Determine the (x, y) coordinate at the center of the cell enclosing the given text.  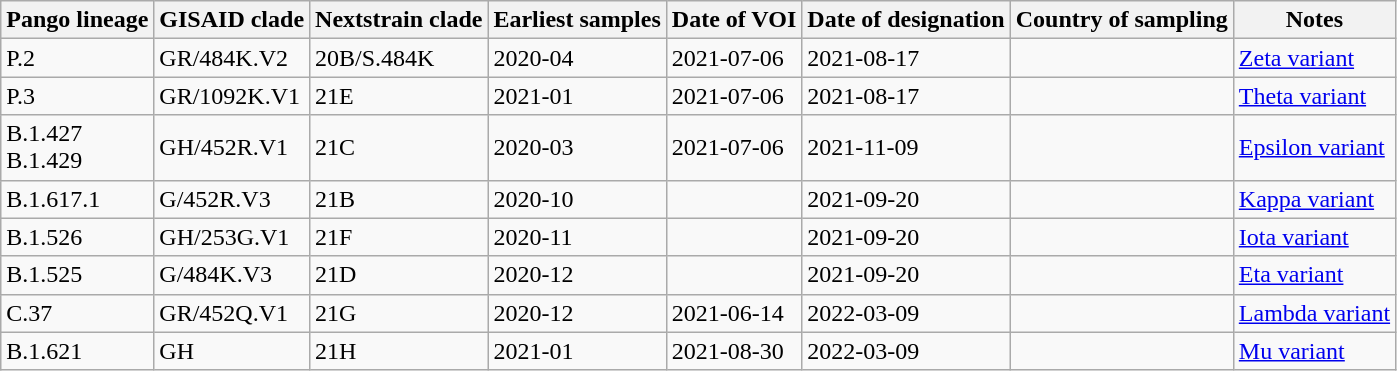
21G (399, 313)
21D (399, 275)
2020-04 (577, 58)
B.1.525 (78, 275)
Eta variant (1314, 275)
21C (399, 148)
2020-10 (577, 199)
GH/452R.V1 (232, 148)
GR/484K.V2 (232, 58)
Country of sampling (1122, 20)
B.1.526 (78, 237)
Epsilon variant (1314, 148)
21E (399, 96)
Date of designation (906, 20)
2021-06-14 (734, 313)
GH (232, 351)
20B/S.484K (399, 58)
GR/1092K.V1 (232, 96)
21F (399, 237)
B.1.427B.1.429 (78, 148)
2020-03 (577, 148)
2020-11 (577, 237)
P.2 (78, 58)
G/452R.V3 (232, 199)
Iota variant (1314, 237)
2021-11-09 (906, 148)
GH/253G.V1 (232, 237)
Nextstrain clade (399, 20)
21H (399, 351)
21B (399, 199)
Mu variant (1314, 351)
Kappa variant (1314, 199)
Theta variant (1314, 96)
Date of VOI (734, 20)
Notes (1314, 20)
C.37 (78, 313)
GR/452Q.V1 (232, 313)
Earliest samples (577, 20)
B.1.617.1 (78, 199)
P.3 (78, 96)
G/484K.V3 (232, 275)
B.1.621 (78, 351)
Pango lineage (78, 20)
Lambda variant (1314, 313)
2021-08-30 (734, 351)
Zeta variant (1314, 58)
GISAID clade (232, 20)
